From the cell containing the given text, extract its center point as (x, y) coordinate. 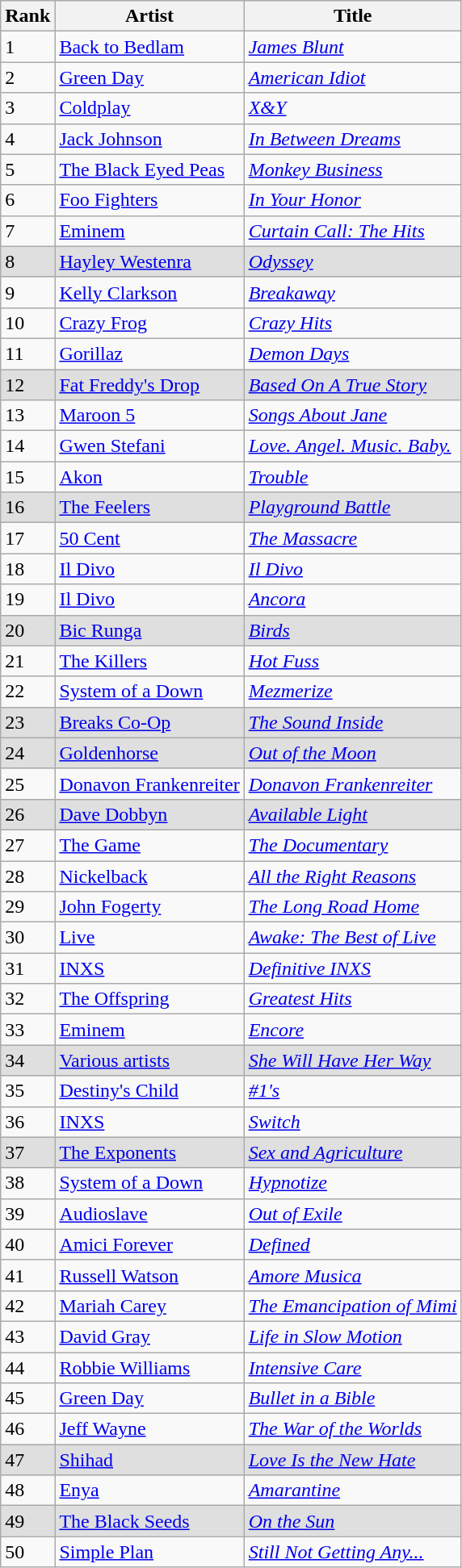
Breaks Co-Op (149, 722)
Foo Fighters (149, 200)
Title (352, 16)
The Offspring (149, 999)
Russell Watson (149, 1275)
18 (27, 569)
Switch (352, 1122)
Sex and Agriculture (352, 1152)
29 (27, 907)
Monkey Business (352, 169)
Bic Runga (149, 630)
30 (27, 938)
James Blunt (352, 47)
Encore (352, 1030)
Available Light (352, 814)
Enya (149, 1491)
Nickelback (149, 876)
7 (27, 231)
35 (27, 1091)
In Your Honor (352, 200)
20 (27, 630)
The Game (149, 845)
36 (27, 1122)
15 (27, 477)
The Killers (149, 661)
Intensive Care (352, 1368)
22 (27, 692)
American Idiot (352, 77)
5 (27, 169)
Definitive INXS (352, 968)
The Feelers (149, 508)
10 (27, 323)
46 (27, 1429)
11 (27, 353)
4 (27, 139)
Odyssey (352, 261)
13 (27, 416)
David Gray (149, 1336)
12 (27, 385)
Trouble (352, 477)
Shihad (149, 1460)
Curtain Call: The Hits (352, 231)
Greatest Hits (352, 999)
Robbie Williams (149, 1368)
Crazy Frog (149, 323)
The Massacre (352, 538)
41 (27, 1275)
28 (27, 876)
The Long Road Home (352, 907)
Goldenhorse (149, 753)
She Will Have Her Way (352, 1060)
Mariah Carey (149, 1306)
Amarantine (352, 1491)
Destiny's Child (149, 1091)
Hot Fuss (352, 661)
Mezmerize (352, 692)
Crazy Hits (352, 323)
42 (27, 1306)
Artist (149, 16)
1 (27, 47)
25 (27, 784)
The War of the Worlds (352, 1429)
Life in Slow Motion (352, 1336)
Amici Forever (149, 1244)
Out of the Moon (352, 753)
Playground Battle (352, 508)
32 (27, 999)
Amore Musica (352, 1275)
39 (27, 1214)
2 (27, 77)
9 (27, 292)
Jack Johnson (149, 139)
Simple Plan (149, 1552)
The Sound Inside (352, 722)
Live (149, 938)
44 (27, 1368)
The Exponents (149, 1152)
40 (27, 1244)
Love Is the New Hate (352, 1460)
24 (27, 753)
16 (27, 508)
38 (27, 1183)
X&Y (352, 108)
Based On A True Story (352, 385)
Coldplay (149, 108)
John Fogerty (149, 907)
Maroon 5 (149, 416)
27 (27, 845)
Kelly Clarkson (149, 292)
Back to Bedlam (149, 47)
Birds (352, 630)
Audioslave (149, 1214)
21 (27, 661)
In Between Dreams (352, 139)
Jeff Wayne (149, 1429)
The Emancipation of Mimi (352, 1306)
Awake: The Best of Live (352, 938)
43 (27, 1336)
8 (27, 261)
26 (27, 814)
Still Not Getting Any... (352, 1552)
3 (27, 108)
The Black Seeds (149, 1521)
45 (27, 1399)
37 (27, 1152)
Various artists (149, 1060)
Defined (352, 1244)
14 (27, 446)
Gorillaz (149, 353)
33 (27, 1030)
19 (27, 600)
Hayley Westenra (149, 261)
Ancora (352, 600)
#1's (352, 1091)
All the Right Reasons (352, 876)
The Black Eyed Peas (149, 169)
Gwen Stefani (149, 446)
50 (27, 1552)
34 (27, 1060)
Dave Dobbyn (149, 814)
Demon Days (352, 353)
Out of Exile (352, 1214)
17 (27, 538)
Hypnotize (352, 1183)
On the Sun (352, 1521)
The Documentary (352, 845)
50 Cent (149, 538)
Bullet in a Bible (352, 1399)
Breakaway (352, 292)
Rank (27, 16)
Fat Freddy's Drop (149, 385)
Akon (149, 477)
47 (27, 1460)
Love. Angel. Music. Baby. (352, 446)
49 (27, 1521)
Songs About Jane (352, 416)
31 (27, 968)
6 (27, 200)
48 (27, 1491)
23 (27, 722)
